Scan for the cell matching the given text and deliver its [x, y] coordinate at center. 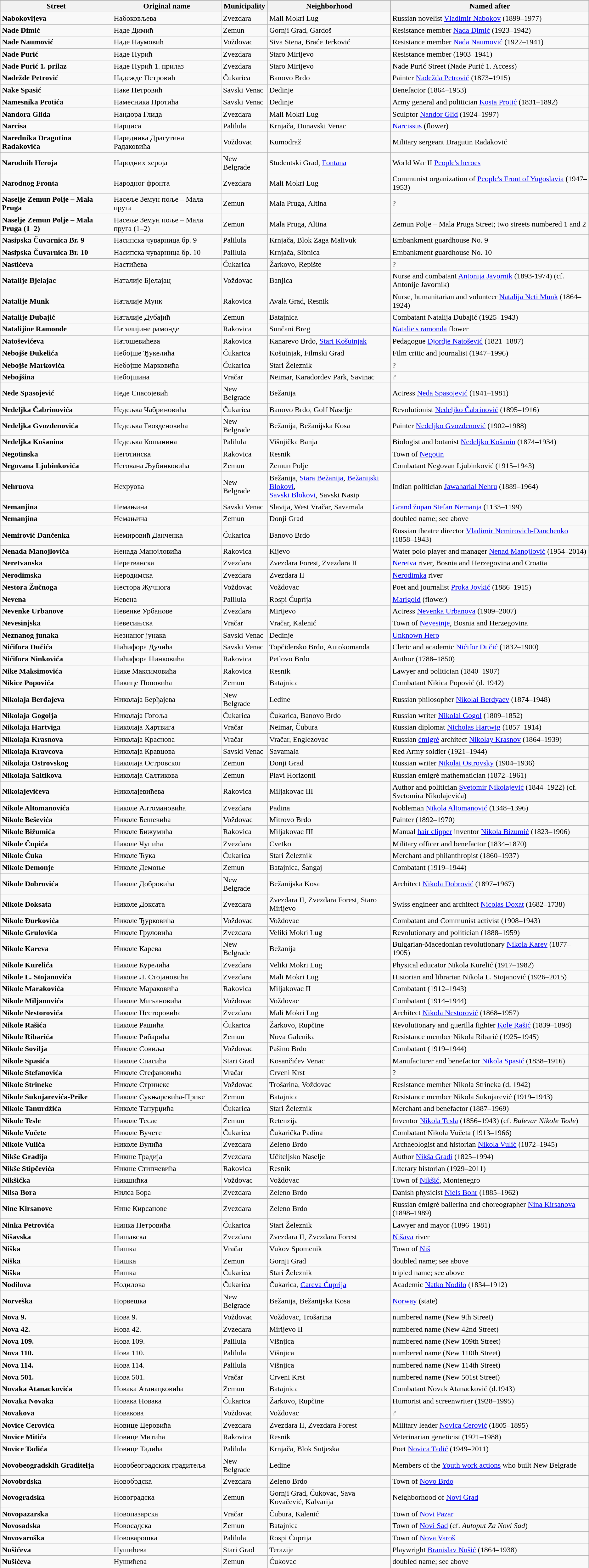
Novaka Atanackovića [56, 1389]
Naselje Zemun Polje – Mala Pruga [56, 204]
Biologist and botanist Nedeljko Košanin (1874–1934) [490, 442]
Нова 42. [167, 1329]
Нарциса [167, 126]
Town of Novi Pazar [490, 1514]
Наталије Дубајић [167, 317]
Nikole Strineke [56, 1085]
Nurse and combatant Antonija Javornik (1893-1974) (cf. Antonije Javornik) [490, 281]
Swiss engineer and architect Nicolas Doxat (1682–1738) [490, 904]
Savamala [329, 751]
Gornji Grad [329, 1261]
Небојше Ђукелића [167, 353]
Nikšićka [56, 1180]
Небојшина [167, 377]
Russian émigré architect Nikolay Krasnov (1864–1939) [490, 739]
Named after [490, 6]
Slavija, West Vračar, Savamala [329, 507]
Neighborhood [329, 6]
Нишавска [167, 1237]
Надежде Петровић [167, 78]
Kosančićev Venac [329, 1061]
Народног фронта [167, 183]
Намесника Протића [167, 102]
Nikole Doksata [56, 904]
Ćukovac [329, 1562]
Nikolaja Ostrovskog [56, 763]
Нестора Жучнога [167, 587]
numbered name (New 9th Street) [490, 1317]
Čubura, Kalenić [329, 1514]
Николе Вулића [167, 1145]
Nade Purić Street (Nade Purić 1. Access) [490, 66]
Retenzija [329, 1121]
Nikole Kareva [56, 949]
Нововарошка [167, 1538]
Nikole Marakovića [56, 989]
Zvzedara [244, 1329]
tripled name; see above [490, 1273]
Resistance member Nikola Ribarić (1925–1945) [490, 1037]
Kijevo [329, 551]
Poet and journalist Proka Jovkić (1886–1915) [490, 587]
Нова 109. [167, 1341]
Ненада Манојловића [167, 551]
Nikole Đurkovića [56, 921]
Embankment guardhouse No. 9 [490, 240]
Narcisa [56, 126]
Resistance member Nada Naumović (1922–1941) [490, 42]
Resistance member (1903–1941) [490, 54]
Nedeljka Gvozdenovića [56, 426]
Наде Наумовић [167, 42]
Painter (1892–1970) [490, 820]
Combatant and Communist activist (1908–1943) [490, 921]
Николе Бешевића [167, 820]
Zvezdara II [329, 575]
Нова 114. [167, 1365]
Nikole Tesle [56, 1121]
Николајевићева [167, 792]
Насипска чуварница бр. 9 [167, 240]
World War II People's heroes [490, 162]
Nasipska Čuvarnica Br. 10 [56, 252]
Народних хероја [167, 162]
Street [56, 6]
Nikole Grulovića [56, 932]
Наталијине рамонде [167, 329]
Николе Карева [167, 949]
Наредника Драгутина Радаковића [167, 142]
Novice Tadića [56, 1449]
Russian novelist Vladimir Nabokov (1899–1977) [490, 18]
Natalie's ramonda flower [490, 329]
Николе Алтомановића [167, 808]
Narodnog Fronta [56, 183]
Nine Kirsanove [56, 1209]
Cleric and academic Nićifor Dučić (1832–1900) [490, 647]
Nemirović Dančenka [56, 535]
Наде Пурић [167, 54]
Никше Градија [167, 1156]
Norveška [56, 1301]
Mirijevo II [329, 1329]
Nikole Kurelića [56, 965]
Нинка Петровића [167, 1225]
Town of Nova Varoš [490, 1538]
Communist organization of People's Front of Yugoslavia (1947–1953) [490, 183]
Mirijevo [329, 611]
Krnjača, Blok Sutjeska [329, 1449]
Town of Novo Brdo [490, 1481]
Zemun Polje [329, 466]
Nikole Vulića [56, 1145]
Academic Natko Nodilo (1834–1912) [490, 1285]
Набоковљева [167, 18]
Military leader Novica Cerović (1805–1895) [490, 1425]
Nova 109. [56, 1341]
Voždovac, Trošarina [329, 1317]
Playwright Branislav Nušić (1864–1938) [490, 1550]
Cvetko [329, 843]
Učiteljsko Naselje [329, 1156]
Lawyer and mayor (1896–1981) [490, 1225]
Николе Демоње [167, 868]
Николе Доксата [167, 904]
Nikole Rašića [56, 1025]
Новобеоградских градитеља [167, 1465]
Combatant Nikola Vučeta (1913–1966) [490, 1133]
Literary historian (1929–2011) [490, 1168]
Николаја Гогоља [167, 715]
Nikole Ribarića [56, 1037]
Nikole Vučete [56, 1133]
Nodilova [56, 1285]
Nike Maksimovića [56, 671]
Тоwn of Negotin [490, 454]
Nova 9. [56, 1317]
Resistance member Nikola Suknjarević (1919–1943) [490, 1097]
Author Nikša Gradi (1825–1994) [490, 1156]
Невенке Урбанове [167, 611]
Russian writer Nikolai Gogol (1809–1852) [490, 715]
Нићифора Нинковића [167, 659]
Nikole Bižumića [56, 832]
Russian émigré ballerina and choreographer Nina Kirsanova (1898–1989) [490, 1209]
Višnjička Banja [329, 442]
Nišavska [56, 1237]
Kumodraž [329, 142]
Manufacturer and benefactor Nikola Spasić (1838–1916) [490, 1061]
Наде Пурић 1. прилаз [167, 66]
Vračar, Kalenić [329, 623]
Nevena [56, 599]
Vukov Spomenik [329, 1249]
Неретванска [167, 563]
Revolutionary and guerilla fighter Kole Rašić (1839–1898) [490, 1025]
Nova 110. [56, 1353]
Painter Nadežda Petrović (1873–1915) [490, 78]
Naselje Zemun Polje – Mala Pruga (1–2) [56, 224]
Košutnjak, Filmski Grad [329, 353]
Historian and librarian Nikola L. Stojanović (1926–2015) [490, 977]
Настићева [167, 264]
Natalijine Ramonde [56, 329]
Unknown Hero [490, 635]
Неде Спасојевић [167, 393]
Николе Рибарића [167, 1037]
Nabokovljeva [56, 18]
Military officer and benefactor (1834–1870) [490, 843]
Нићифора Дучића [167, 647]
Nikole Spasića [56, 1061]
Nedeljka Košanina [56, 442]
Nićifora Dučića [56, 647]
Russian writer Nikolai Ostrovsky (1904–1936) [490, 763]
Siva Stena, Braće Jerković [329, 42]
Никше Стипчевића [167, 1168]
Nikole Demonje [56, 868]
Krnjača, Blok Zaga Malivuk [329, 240]
Pašino Brdo [329, 1049]
Nevesinjska [56, 623]
Николе Стринеке [167, 1085]
Negovana Ljubinkovića [56, 466]
Николе Несторовића [167, 1013]
Red Army soldier (1921–1944) [490, 751]
Inventor Nikola Tesla (1856–1943) (cf. Bulevar Nikole Tesle) [490, 1121]
Невена [167, 599]
Indian politician Jawaharlal Nehru (1889–1964) [490, 486]
Nade Purić 1. prilaz [56, 66]
Николе Бижумића [167, 832]
Combatant (1914–1944) [490, 1001]
Николе Тесле [167, 1121]
Николе Курелића [167, 965]
Нодилова [167, 1285]
Zvezdara Forest, Zvezdara II [329, 563]
Neretva river, Bosnia and Herzegovina and Croatia [490, 563]
Наде Димић [167, 30]
Новице Митића [167, 1437]
Nova 501. [56, 1377]
Nasipska Čuvarnica Br. 9 [56, 240]
Немировић Данченка [167, 535]
Gornji Grad, Ćukovac, Sava Kovačević, Kalvarija [329, 1498]
Bežanijska Kosa [329, 884]
Николаја Хартвига [167, 727]
Николаја Краснова [167, 739]
Nerodimska [56, 575]
Narednika Dragutina Radakovića [56, 142]
Combatant Nikica Popović (d. 1942) [490, 683]
Небојше Марковића [167, 365]
Николе Добровића [167, 884]
Novosadska [56, 1526]
Marigold (flower) [490, 599]
Николе Л. Стојановића [167, 977]
Николе Рашића [167, 1025]
Nova Galenika [329, 1037]
Новобрдска [167, 1481]
Batajnica, Šangaj [329, 868]
Town of Niš [490, 1249]
Незнаног јунака [167, 635]
Nikolaja Gogolja [56, 715]
Natalije Dubajić [56, 317]
Nikole Čupića [56, 843]
Новице Церовића [167, 1425]
Novobrdska [56, 1481]
numbered name (New 109th Street) [490, 1341]
Никице Поповића [167, 683]
Николе Мараковића [167, 989]
Terazije [329, 1550]
Невесињска [167, 623]
Natalije Bjelajac [56, 281]
Насипска чуварница бр. 10 [167, 252]
Archaeologist and historian Nikola Vulić (1872–1945) [490, 1145]
Nikolaja Kravcova [56, 751]
Nova 114. [56, 1365]
Town of Novi Sad (cf. Autoput Za Novi Sad) [490, 1526]
Nikolajevićeva [56, 792]
Nake Spasić [56, 90]
Nićifora Ninkovića [56, 659]
Nikole Tanurdžića [56, 1109]
Nikole Ćuka [56, 856]
Николе Совиља [167, 1049]
Nikolaja Saltikova [56, 775]
Норвешка [167, 1301]
Насеље Земун поље – Мала пруга (1–2) [167, 224]
Nikole Stefanovića [56, 1073]
numbered name (New 501st Street) [490, 1377]
Army general and politician Kosta Protić (1831–1892) [490, 102]
Novobeogradskih Graditelja [56, 1465]
Нине Кирсанове [167, 1209]
Town of Nevesinje, Bosnia and Herzegovina [490, 623]
Nehruova [56, 486]
Николаја Салтикова [167, 775]
Zvezdara II, Zvezdara Forest, Staro Mirijevo [329, 904]
Новакова [167, 1413]
Новосадска [167, 1526]
Наталије Бјелајац [167, 281]
Miljakovac II [329, 989]
Natalije Munk [56, 301]
Ninka Petrovića [56, 1225]
Vračar, Englezovac [329, 739]
Недељка Чабриновића [167, 409]
Combatant Natalija Dubajić (1925–1943) [490, 317]
Нилса Бора [167, 1192]
Новоградска [167, 1498]
Neznanog junaka [56, 635]
Nade Naumović [56, 42]
Narcissus (flower) [490, 126]
Grand župan Stefan Nemanja (1133–1199) [490, 507]
Недељка Гвозденовића [167, 426]
Pedagogue Djordje Natošević (1821–1887) [490, 341]
Новака Новака [167, 1401]
Town of Nikšić, Montenegro [490, 1180]
Novaka Novaka [56, 1401]
Nevenke Urbanove [56, 611]
Nikole Altomanovića [56, 808]
Merchant and benefactor (1887–1969) [490, 1109]
Николаја Кравцова [167, 751]
Novopazarska [56, 1514]
Nebojše Markovića [56, 365]
Николе Миљановића [167, 1001]
numbered name (New 114th Street) [490, 1365]
Topčidersko Brdo, Autokomanda [329, 647]
Trošarina, Voždovac [329, 1085]
Combatant Novak Atanacković (d.1943) [490, 1389]
Наке Петровић [167, 90]
Embankment guardhouse No. 10 [490, 252]
Новопазарска [167, 1514]
Наталије Мунк [167, 301]
Nikolaja Berđajeva [56, 699]
Nastićeva [56, 264]
Film critic and journalist (1947–1996) [490, 353]
Russian philosopher Nikolai Berdyaev (1874–1948) [490, 699]
Combatant (1912–1943) [490, 989]
Неродимска [167, 575]
Николе Сукњаревића-Прике [167, 1097]
Nikole Dobrovića [56, 884]
Members of the Youth work actions who built New Belgrade [490, 1465]
Neighborhood of Novi Grad [490, 1498]
Painter Nedeljko Gvozdenović (1902–1988) [490, 426]
Actress Nevenka Urbanova (1909–2007) [490, 611]
Нике Максимовића [167, 671]
Studentski Grad, Fontana [329, 162]
Neimar, Karađorđev Park, Savinac [329, 377]
Negotinska [56, 454]
Žarkovo, Repište [329, 264]
Неготинска [167, 454]
Nikole L. Stojanovića [56, 977]
Padina [329, 808]
Novakova [56, 1413]
Nikole Miljanovića [56, 1001]
Bežanija, Stara Bežanija, Bežanijski Blokovi, Savski Blokovi, Savski Nasip [329, 486]
Russian theatre director Vladimir Nemirovich-Danchenko (1858–1943) [490, 535]
Neimar, Čubura [329, 727]
Николаја Островског [167, 763]
Николаја Берђајева [167, 699]
Novogradska [56, 1498]
Novice Mitića [56, 1437]
Avala Grad, Resnik [329, 301]
Nikole Suknjarevića-Prike [56, 1097]
Nilsa Bora [56, 1192]
Nikice Popovića [56, 683]
Neretvanska [56, 563]
Nikolaja Krasnova [56, 739]
Николе Ђурковића [167, 921]
Lawyer and politician (1840–1907) [490, 671]
Narodnih Heroja [56, 162]
Municipality [244, 6]
Николе Вучете [167, 1133]
Water polo player and manager Nenad Manojlović (1954–2014) [490, 551]
Nerodimka river [490, 575]
Novovaroška [56, 1538]
numbered name (New 110th Street) [490, 1353]
Nikše Gradija [56, 1156]
Николе Танурџића [167, 1109]
Danish physicist Niels Bohr (1885–1962) [490, 1192]
Nikole Beševića [56, 820]
Author (1788–1850) [490, 659]
Насеље Земун поље – Мала пруга [167, 204]
Натошевићева [167, 341]
Krnjača, Sibnica [329, 252]
Poet Novica Tadić (1949–2011) [490, 1449]
Nova 42. [56, 1329]
Original name [167, 6]
Čukarička Padina [329, 1133]
Architect Nikola Nestorović (1868–1957) [490, 1013]
Nandora Glida [56, 114]
Petlovo Brdo [329, 659]
numbered name (New 42nd Street) [490, 1329]
Nebojše Đukelića [56, 353]
Russian diplomat Nicholas Hartwig (1857–1914) [490, 727]
Čukarica, Banovo Brdo [329, 715]
Николе Чупића [167, 843]
Krnjača, Dunavski Venac [329, 126]
Nikole Sovilja [56, 1049]
Nade Dimić [56, 30]
Новице Тадића [167, 1449]
Natoševićeva [56, 341]
Нандора Глида [167, 114]
Nobleman Nikola Altomanović (1348–1396) [490, 808]
Benefactor (1864–1953) [490, 90]
Resistance member Nada Dimić (1923–1942) [490, 30]
Nebojšina [56, 377]
Merchant and philanthropist (1860–1937) [490, 856]
Негована Љубинковића [167, 466]
Нова 110. [167, 1353]
Николе Спасића [167, 1061]
Plavi Horizonti [329, 775]
Mitrovo Brdo [329, 820]
Physical educator Nikola Kurelić (1917–1982) [490, 965]
Нехруова [167, 486]
Russian émigré mathematician (1872–1961) [490, 775]
Čukarica, Careva Ćuprija [329, 1285]
Namesnika Protića [56, 102]
Manual hair clipper inventor Nikola Bizumić (1823–1906) [490, 832]
Veterinarian geneticist (1921–1988) [490, 1437]
Nenada Manojlovića [56, 551]
Nikše Stipčevića [56, 1168]
Nurse, humanitarian and volunteer Natalija Neti Munk (1864–1924) [490, 301]
Kanarevo Brdo, Stari Košutnjak [329, 341]
Novice Cerovića [56, 1425]
Architect Nikola Dobrović (1897–1967) [490, 884]
Gornji Grad, Gardoš [329, 30]
Resistance member Nikola Strineka (d. 1942) [490, 1085]
Norway (state) [490, 1301]
Nikole Nestorovića [56, 1013]
Sculptor Nandor Glid (1924–1997) [490, 114]
Zemun Polje – Mala Pruga Street; two streets numbered 1 and 2 [490, 224]
Sunčani Breg [329, 329]
Nadežde Petrović [56, 78]
Николе Груловића [167, 932]
Nedeljka Čabrinovića [56, 409]
Николе Ћука [167, 856]
Нова 501. [167, 1377]
Nikolaja Hartviga [56, 727]
Combatant Negovan Ljubinković (1915–1943) [490, 466]
Nede Spasojević [56, 393]
Нова 9. [167, 1317]
Недељка Кошанина [167, 442]
Actress Neda Spasojević (1941–1981) [490, 393]
Bulgarian-Macedonian revolutionary Nikola Karev (1877–1905) [490, 949]
Nestora Žučnoga [56, 587]
Nade Purić [56, 54]
Nišava river [490, 1237]
Humorist and screenwriter (1928–1995) [490, 1401]
Banjica [329, 281]
Никшићка [167, 1180]
Author and politician Svetomir Nikolajević (1844–1922) (cf. Svetomira Nikolajevića) [490, 792]
Николе Стефановића [167, 1073]
Новака Атанацковића [167, 1389]
Banovo Brdo, Golf Naselje [329, 409]
Revolutionary and politician (1888–1959) [490, 932]
Military sergeant Dragutin Radaković [490, 142]
Revolutionist Nedeljko Čabrinović (1895–1916) [490, 409]
